Return (X, Y) of the center of cell containing provided text 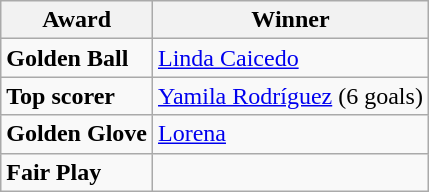
Winner (290, 20)
Yamila Rodríguez (6 goals) (290, 96)
Award (77, 20)
Top scorer (77, 96)
Fair Play (77, 172)
Linda Caicedo (290, 58)
Golden Ball (77, 58)
Golden Glove (77, 134)
Lorena (290, 134)
